Output the [x, y] coordinate of the center of the cell containing the given text.  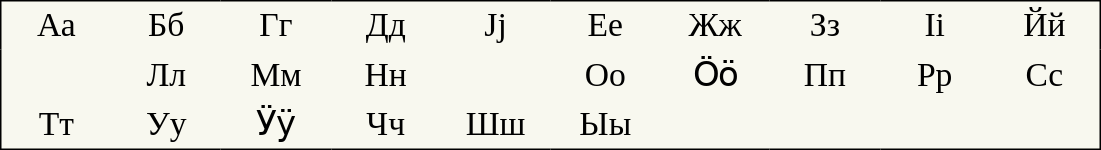
Ii [935, 26]
Чч [386, 124]
Зз [825, 26]
Аа [56, 26]
Ӧӧ [715, 75]
Шш [496, 124]
Уу [166, 124]
Oo [605, 75]
Йй [1046, 26]
Нн [386, 75]
Ыы [605, 124]
Рр [935, 75]
Гг [276, 26]
Жж [715, 26]
Пп [825, 75]
Лл [166, 75]
Дд [386, 26]
Ӱӱ [276, 124]
Сс [1046, 75]
Бб [166, 26]
Мм [276, 75]
Jj [496, 26]
Тт [56, 124]
Ее [605, 26]
